Locate the cell with the specified text and output its (x, y) center coordinate. 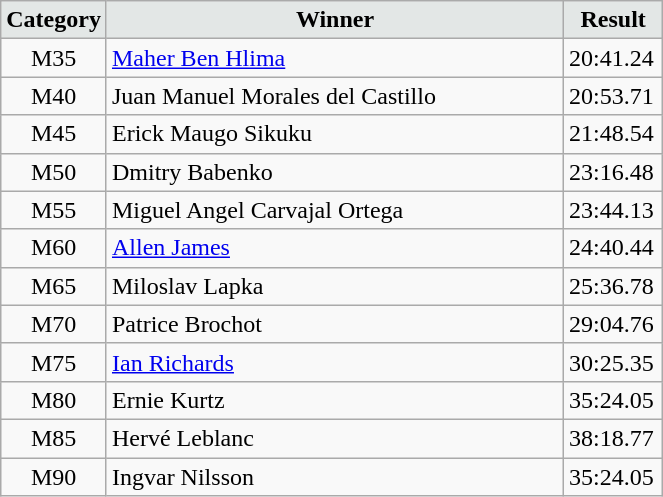
Ingvar Nilsson (334, 477)
23:44.13 (614, 210)
38:18.77 (614, 438)
M45 (54, 134)
M85 (54, 438)
Ian Richards (334, 362)
Miloslav Lapka (334, 286)
Dmitry Babenko (334, 172)
Category (54, 20)
Hervé Leblanc (334, 438)
M90 (54, 477)
M40 (54, 96)
Winner (334, 20)
M80 (54, 400)
21:48.54 (614, 134)
Maher Ben Hlima (334, 58)
M35 (54, 58)
M60 (54, 248)
M55 (54, 210)
30:25.35 (614, 362)
Result (614, 20)
29:04.76 (614, 324)
23:16.48 (614, 172)
M50 (54, 172)
M75 (54, 362)
24:40.44 (614, 248)
M65 (54, 286)
Patrice Brochot (334, 324)
Ernie Kurtz (334, 400)
Erick Maugo Sikuku (334, 134)
Miguel Angel Carvajal Ortega (334, 210)
M70 (54, 324)
Allen James (334, 248)
20:41.24 (614, 58)
25:36.78 (614, 286)
Juan Manuel Morales del Castillo (334, 96)
20:53.71 (614, 96)
